Find where the given text appears and provide that cell's center as (x, y) coordinate. 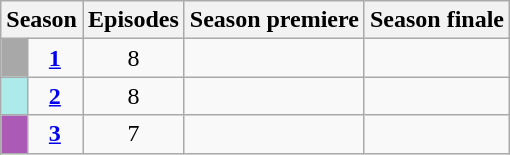
2 (54, 96)
Season premiere (274, 20)
3 (54, 134)
Season (42, 20)
Season finale (436, 20)
Episodes (133, 20)
7 (133, 134)
1 (54, 58)
